Locate the cell with the specified text and output its [X, Y] center coordinate. 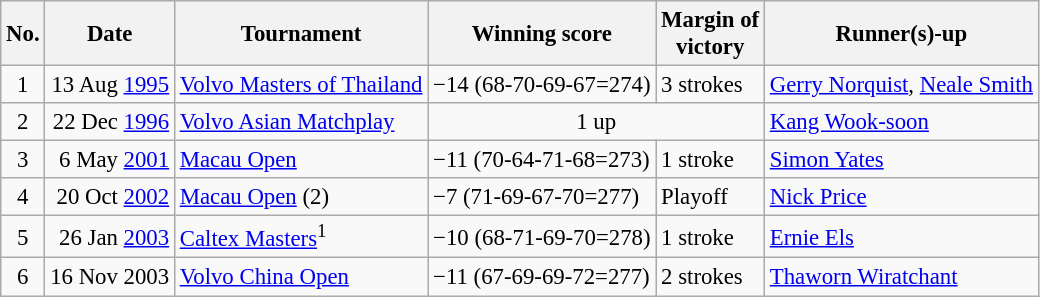
5 [23, 237]
6 May 2001 [110, 160]
No. [23, 34]
Kang Wook-soon [901, 122]
Volvo Asian Matchplay [300, 122]
13 Aug 1995 [110, 85]
−11 (67-69-69-72=277) [542, 277]
−11 (70-64-71-68=273) [542, 160]
−7 (71-69-67-70=277) [542, 197]
Winning score [542, 34]
Runner(s)-up [901, 34]
Margin ofvictory [710, 34]
Nick Price [901, 197]
Macau Open (2) [300, 197]
16 Nov 2003 [110, 277]
6 [23, 277]
22 Dec 1996 [110, 122]
Caltex Masters1 [300, 237]
Thaworn Wiratchant [901, 277]
26 Jan 2003 [110, 237]
Volvo Masters of Thailand [300, 85]
2 strokes [710, 277]
Volvo China Open [300, 277]
4 [23, 197]
−10 (68-71-69-70=278) [542, 237]
3 strokes [710, 85]
Macau Open [300, 160]
Date [110, 34]
Simon Yates [901, 160]
Playoff [710, 197]
Ernie Els [901, 237]
1 up [596, 122]
Gerry Norquist, Neale Smith [901, 85]
Tournament [300, 34]
2 [23, 122]
3 [23, 160]
1 [23, 85]
−14 (68-70-69-67=274) [542, 85]
20 Oct 2002 [110, 197]
